Locate the cell with the specified text and output its (x, y) center coordinate. 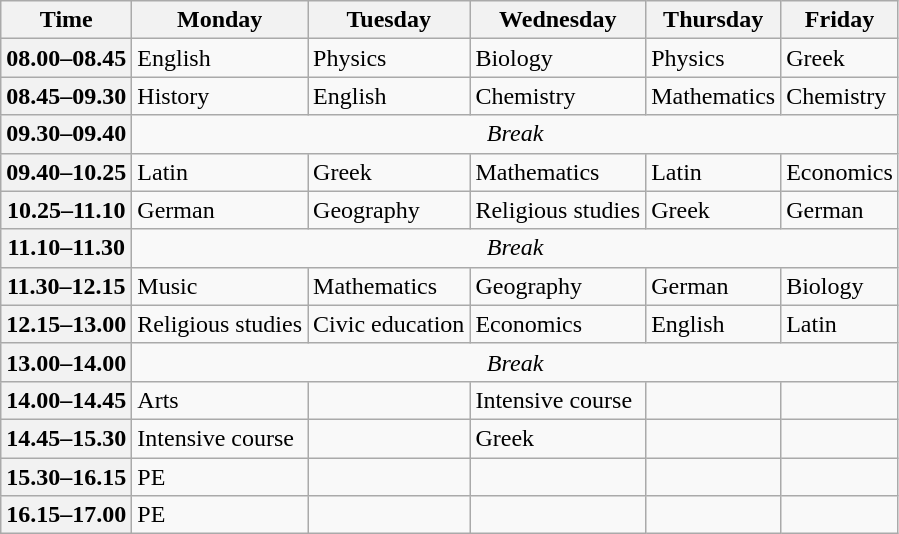
09.30–09.40 (66, 134)
Civic education (389, 324)
13.00–14.00 (66, 362)
14.45–15.30 (66, 438)
11.30–12.15 (66, 286)
09.40–10.25 (66, 172)
Monday (220, 20)
Arts (220, 400)
14.00–14.45 (66, 400)
08.45–09.30 (66, 96)
12.15–13.00 (66, 324)
11.10–11.30 (66, 248)
History (220, 96)
Tuesday (389, 20)
Thursday (714, 20)
16.15–17.00 (66, 515)
10.25–11.10 (66, 210)
08.00–08.45 (66, 58)
Music (220, 286)
Time (66, 20)
15.30–16.15 (66, 477)
Wednesday (558, 20)
Friday (840, 20)
